Output the [x, y] coordinate of the center of the cell containing the given text.  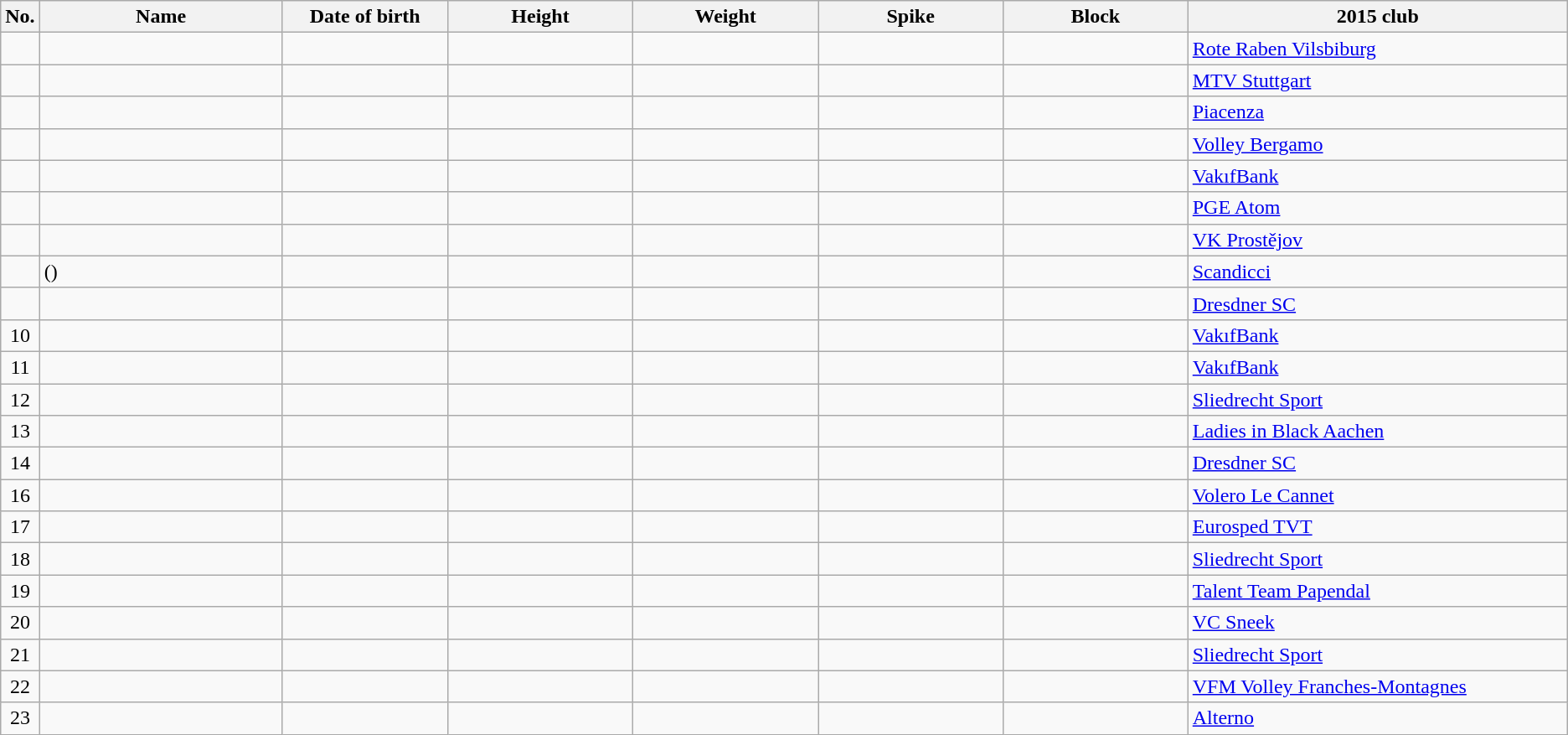
() [161, 272]
20 [20, 623]
Volley Bergamo [1377, 144]
No. [20, 17]
Block [1096, 17]
10 [20, 335]
22 [20, 686]
Spike [911, 17]
Name [161, 17]
MTV Stuttgart [1377, 80]
VC Sneek [1377, 623]
14 [20, 463]
18 [20, 559]
Scandicci [1377, 272]
Rote Raben Vilsbiburg [1377, 49]
21 [20, 655]
VFM Volley Franches-Montagnes [1377, 686]
2015 club [1377, 17]
23 [20, 718]
Height [539, 17]
Alterno [1377, 718]
Talent Team Papendal [1377, 591]
11 [20, 367]
17 [20, 527]
12 [20, 400]
Ladies in Black Aachen [1377, 432]
16 [20, 495]
PGE Atom [1377, 208]
Piacenza [1377, 112]
13 [20, 432]
Volero Le Cannet [1377, 495]
VK Prostějov [1377, 240]
19 [20, 591]
Weight [725, 17]
Date of birth [365, 17]
Eurosped TVT [1377, 527]
